From the cell containing the given text, extract its center point as (x, y) coordinate. 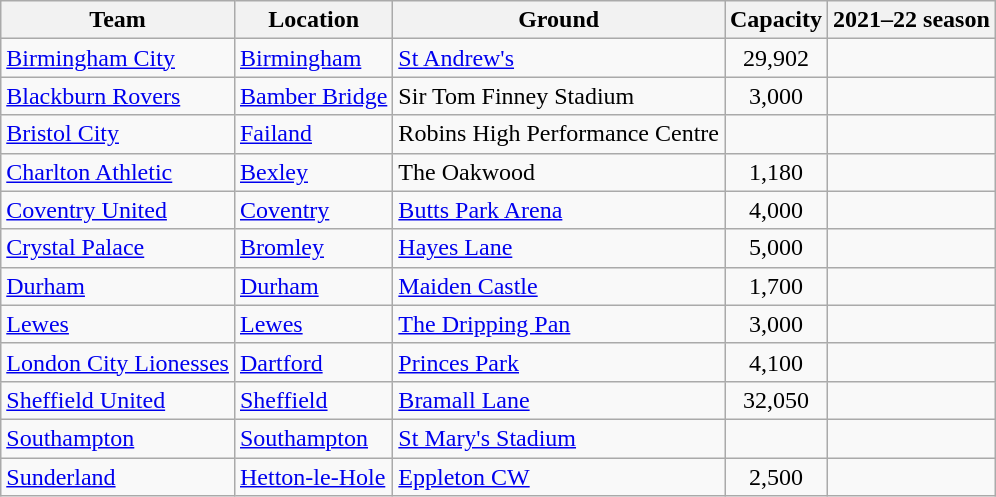
The Oakwood (559, 172)
Sheffield United (118, 400)
Sir Tom Finney Stadium (559, 96)
Hayes Lane (559, 248)
London City Lionesses (118, 362)
Sheffield (313, 400)
Dartford (313, 362)
Crystal Palace (118, 248)
Ground (559, 20)
St Andrew's (559, 58)
Eppleton CW (559, 477)
Sunderland (118, 477)
1,180 (776, 172)
Bexley (313, 172)
4,100 (776, 362)
Capacity (776, 20)
Hetton-le-Hole (313, 477)
5,000 (776, 248)
Bristol City (118, 134)
Location (313, 20)
Blackburn Rovers (118, 96)
32,050 (776, 400)
4,000 (776, 210)
1,700 (776, 286)
Maiden Castle (559, 286)
2021–22 season (912, 20)
Butts Park Arena (559, 210)
Bromley (313, 248)
The Dripping Pan (559, 324)
Birmingham (313, 58)
Bramall Lane (559, 400)
Team (118, 20)
Failand (313, 134)
Princes Park (559, 362)
2,500 (776, 477)
Coventry (313, 210)
St Mary's Stadium (559, 438)
29,902 (776, 58)
Birmingham City (118, 58)
Charlton Athletic (118, 172)
Bamber Bridge (313, 96)
Coventry United (118, 210)
Robins High Performance Centre (559, 134)
